Find where the given text appears and provide that cell's center as (X, Y) coordinate. 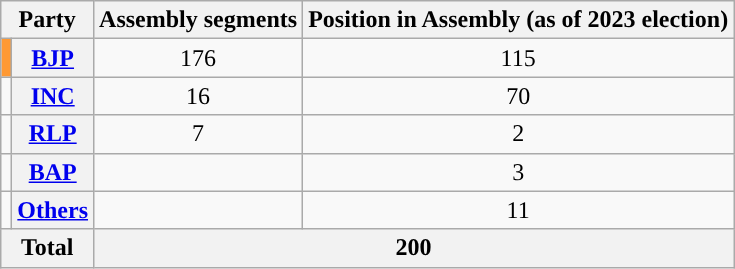
RLP (53, 134)
BJP (53, 58)
Others (53, 210)
3 (518, 172)
70 (518, 96)
2 (518, 134)
16 (198, 96)
Position in Assembly (as of 2023 election) (518, 20)
BAP (53, 172)
200 (414, 248)
11 (518, 210)
176 (198, 58)
Assembly segments (198, 20)
7 (198, 134)
Party (48, 20)
INC (53, 96)
115 (518, 58)
Total (48, 248)
